Provide the (x, y) coordinate of the cell's center where the given text is located.  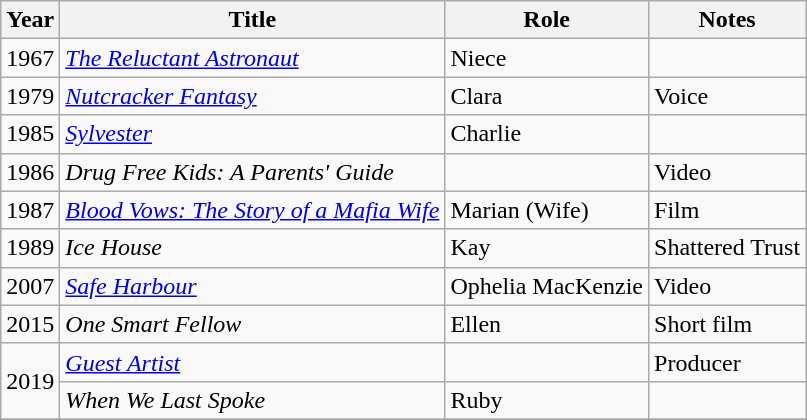
Blood Vows: The Story of a Mafia Wife (252, 210)
Film (728, 210)
Guest Artist (252, 362)
The Reluctant Astronaut (252, 58)
2015 (30, 324)
1985 (30, 134)
When We Last Spoke (252, 400)
1987 (30, 210)
Ophelia MacKenzie (547, 286)
Role (547, 20)
Year (30, 20)
Clara (547, 96)
Marian (Wife) (547, 210)
2007 (30, 286)
Ice House (252, 248)
Drug Free Kids: A Parents' Guide (252, 172)
1979 (30, 96)
Voice (728, 96)
Kay (547, 248)
Short film (728, 324)
Producer (728, 362)
Safe Harbour (252, 286)
One Smart Fellow (252, 324)
1989 (30, 248)
Ruby (547, 400)
Nutcracker Fantasy (252, 96)
1986 (30, 172)
1967 (30, 58)
2019 (30, 381)
Niece (547, 58)
Sylvester (252, 134)
Ellen (547, 324)
Notes (728, 20)
Charlie (547, 134)
Shattered Trust (728, 248)
Title (252, 20)
